For the text-containing cell, return its midpoint in [X, Y] coordinate format. 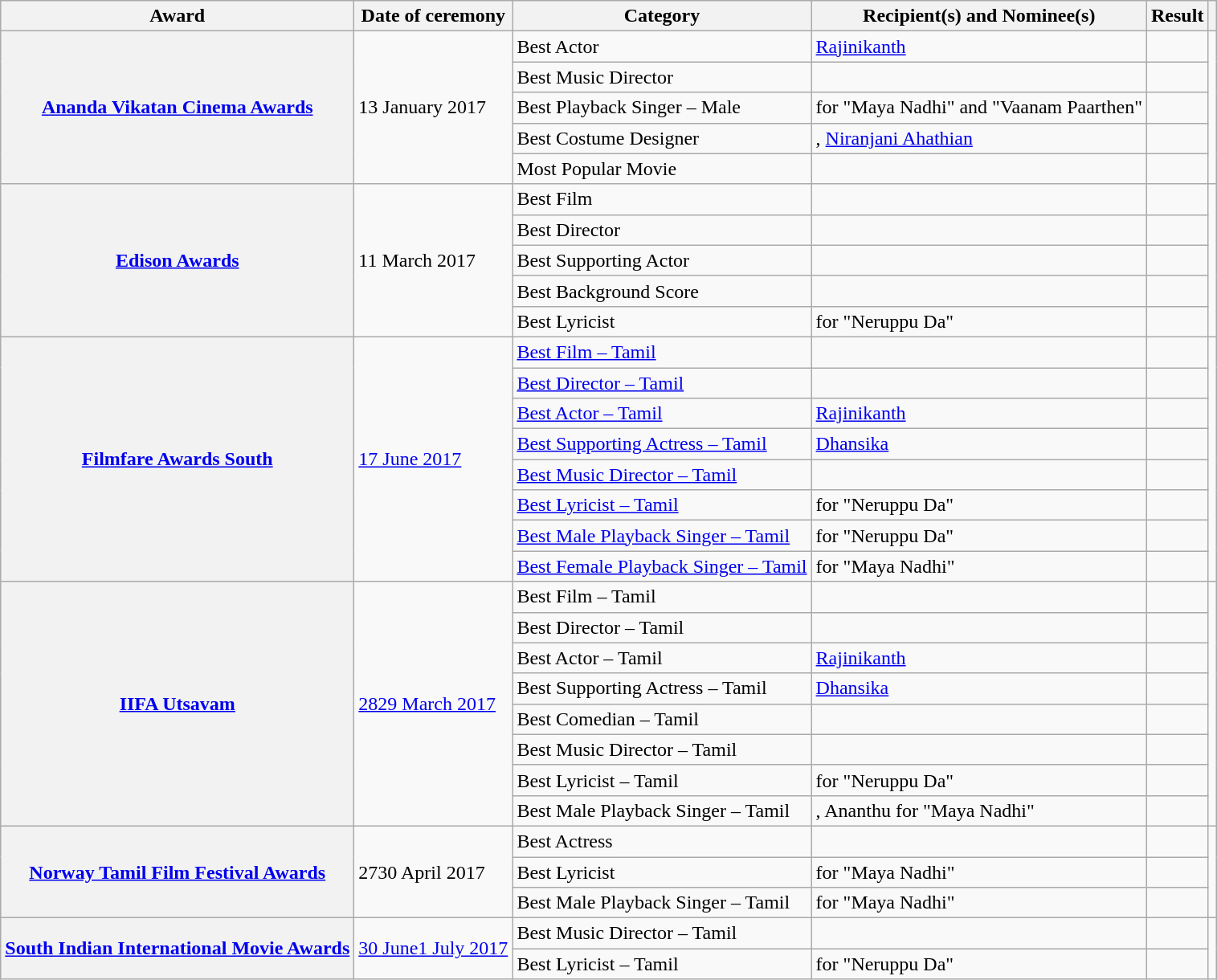
Best Female Playback Singer – Tamil [662, 566]
, Niranjani Ahathian [978, 138]
Best Director [662, 230]
17 June 2017 [434, 459]
Norway Tamil Film Festival Awards [178, 872]
, Ananthu for "Maya Nadhi" [978, 811]
Best Supporting Actor [662, 260]
13 January 2017 [434, 108]
Best Actress [662, 841]
Filmfare Awards South [178, 459]
Result [1178, 16]
Ananda Vikatan Cinema Awards [178, 108]
for "Maya Nadhi" and "Vaanam Paarthen" [978, 108]
Date of ceremony [434, 16]
Best Music Director [662, 77]
Best Actor [662, 47]
Award [178, 16]
IIFA Utsavam [178, 704]
Best Comedian – Tamil [662, 719]
2730 April 2017 [434, 872]
2829 March 2017 [434, 704]
Edison Awards [178, 260]
11 March 2017 [434, 260]
Best Background Score [662, 291]
30 June1 July 2017 [434, 949]
Recipient(s) and Nominee(s) [978, 16]
Best Costume Designer [662, 138]
Best Playback Singer – Male [662, 108]
Category [662, 16]
Best Film [662, 199]
South Indian International Movie Awards [178, 949]
Most Popular Movie [662, 169]
